Find where the given text appears and provide that cell's center as (x, y) coordinate. 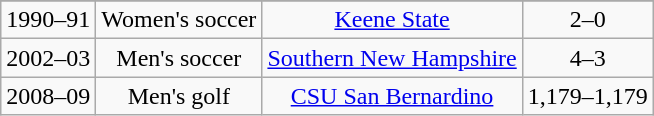
4–3 (588, 58)
1,179–1,179 (588, 96)
Women's soccer (179, 20)
Keene State (392, 20)
Men's golf (179, 96)
Southern New Hampshire (392, 58)
Men's soccer (179, 58)
1990–91 (48, 20)
2008–09 (48, 96)
2–0 (588, 20)
CSU San Bernardino (392, 96)
2002–03 (48, 58)
